Find where the given text appears and provide that cell's center as [X, Y] coordinate. 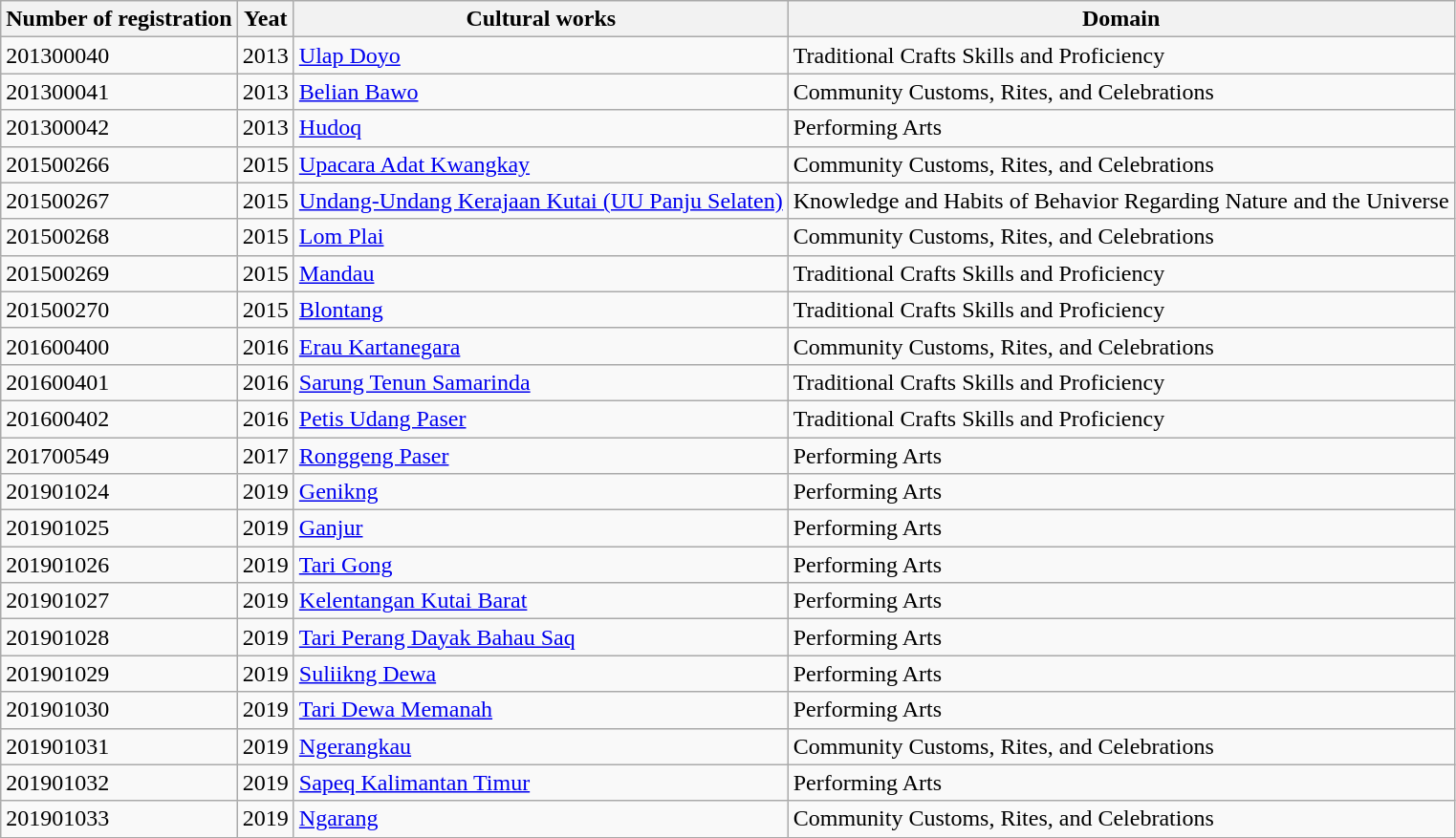
Lom Plai [541, 237]
201300040 [119, 55]
201901027 [119, 601]
Mandau [541, 273]
Ngarang [541, 819]
Number of registration [119, 19]
Sarung Tenun Samarinda [541, 382]
201901033 [119, 819]
Petis Udang Paser [541, 419]
Tari Dewa Memanah [541, 710]
Yeat [266, 19]
Sapeq Kalimantan Timur [541, 783]
201901025 [119, 528]
201901026 [119, 565]
Blontang [541, 310]
201500268 [119, 237]
Ulap Doyo [541, 55]
Hudoq [541, 128]
Belian Bawo [541, 92]
201500266 [119, 164]
Upacara Adat Kwangkay [541, 164]
201500269 [119, 273]
Ronggeng Paser [541, 456]
Ngerangkau [541, 746]
201300042 [119, 128]
201500267 [119, 201]
Suliikng Dewa [541, 674]
Domain [1120, 19]
201600402 [119, 419]
201300041 [119, 92]
201901028 [119, 637]
201901032 [119, 783]
Genikng [541, 492]
201901031 [119, 746]
2017 [266, 456]
201901030 [119, 710]
Kelentangan Kutai Barat [541, 601]
Cultural works [541, 19]
Undang-Undang Kerajaan Kutai (UU Panju Selaten) [541, 201]
Tari Perang Dayak Bahau Saq [541, 637]
201700549 [119, 456]
201500270 [119, 310]
Tari Gong [541, 565]
201600401 [119, 382]
Knowledge and Habits of Behavior Regarding Nature and the Universe [1120, 201]
201901024 [119, 492]
Ganjur [541, 528]
Erau Kartanegara [541, 346]
201600400 [119, 346]
201901029 [119, 674]
